Return (x, y) of the center of cell containing provided text 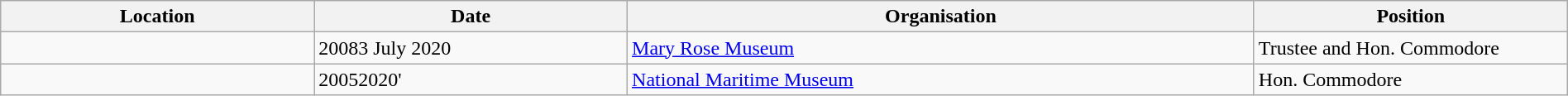
National Maritime Museum (941, 79)
20083 July 2020 (471, 48)
Trustee and Hon. Commodore (1411, 48)
Position (1411, 17)
20052020' (471, 79)
Location (157, 17)
Mary Rose Museum (941, 48)
Hon. Commodore (1411, 79)
Organisation (941, 17)
Date (471, 17)
